Return (x, y) of the center of cell containing provided text 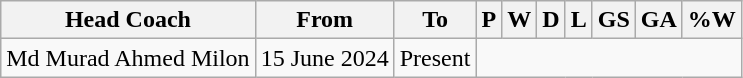
%W (712, 20)
GA (658, 20)
Present (435, 58)
Head Coach (128, 20)
From (324, 20)
To (435, 20)
Md Murad Ahmed Milon (128, 58)
15 June 2024 (324, 58)
D (551, 20)
W (520, 20)
L (578, 20)
GS (614, 20)
P (489, 20)
